From the cell containing the given text, extract its center point as (X, Y) coordinate. 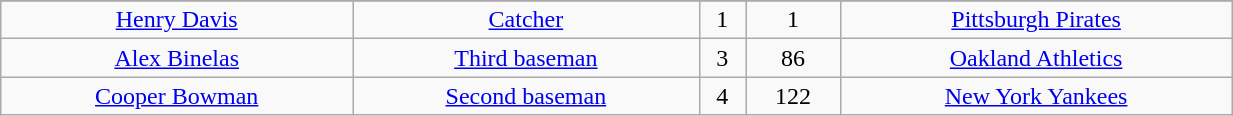
Henry Davis (177, 20)
Oakland Athletics (1036, 58)
Cooper Bowman (177, 96)
122 (794, 96)
Pittsburgh Pirates (1036, 20)
Catcher (526, 20)
3 (722, 58)
4 (722, 96)
86 (794, 58)
Third baseman (526, 58)
Second baseman (526, 96)
Alex Binelas (177, 58)
New York Yankees (1036, 96)
